Scan for the cell matching the given text and deliver its [X, Y] coordinate at center. 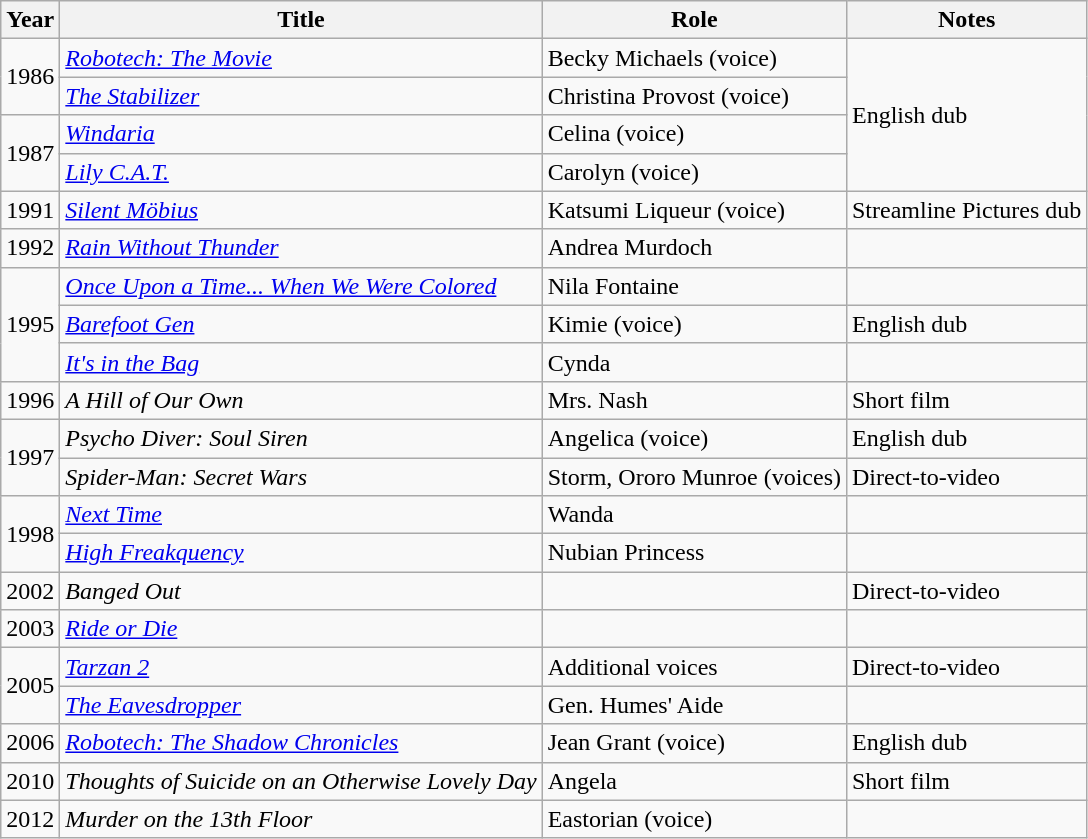
Andrea Murdoch [694, 248]
Ride or Die [301, 629]
1986 [30, 77]
Year [30, 20]
Storm, Ororo Munroe (voices) [694, 477]
Mrs. Nash [694, 400]
1987 [30, 153]
Role [694, 20]
Christina Provost (voice) [694, 96]
Cynda [694, 362]
Wanda [694, 515]
Next Time [301, 515]
1998 [30, 534]
Carolyn (voice) [694, 172]
Streamline Pictures dub [966, 210]
Spider-Man: Secret Wars [301, 477]
1995 [30, 324]
1997 [30, 457]
Celina (voice) [694, 134]
Additional voices [694, 667]
It's in the Bag [301, 362]
Silent Möbius [301, 210]
2002 [30, 591]
Katsumi Liqueur (voice) [694, 210]
Title [301, 20]
Murder on the 13th Floor [301, 819]
Barefoot Gen [301, 324]
2010 [30, 781]
Once Upon a Time... When We Were Colored [301, 286]
Gen. Humes' Aide [694, 705]
Banged Out [301, 591]
Rain Without Thunder [301, 248]
2003 [30, 629]
The Stabilizer [301, 96]
Jean Grant (voice) [694, 743]
Angela [694, 781]
Lily C.A.T. [301, 172]
Eastorian (voice) [694, 819]
1992 [30, 248]
Nubian Princess [694, 553]
Kimie (voice) [694, 324]
2006 [30, 743]
1996 [30, 400]
The Eavesdropper [301, 705]
2012 [30, 819]
Tarzan 2 [301, 667]
2005 [30, 686]
Robotech: The Movie [301, 58]
Becky Michaels (voice) [694, 58]
Thoughts of Suicide on an Otherwise Lovely Day [301, 781]
Notes [966, 20]
Robotech: The Shadow Chronicles [301, 743]
Angelica (voice) [694, 438]
Psycho Diver: Soul Siren [301, 438]
1991 [30, 210]
A Hill of Our Own [301, 400]
High Freakquency [301, 553]
Nila Fontaine [694, 286]
Windaria [301, 134]
